Return the [x, y] coordinate for the center point of the cell that contains the specified text.  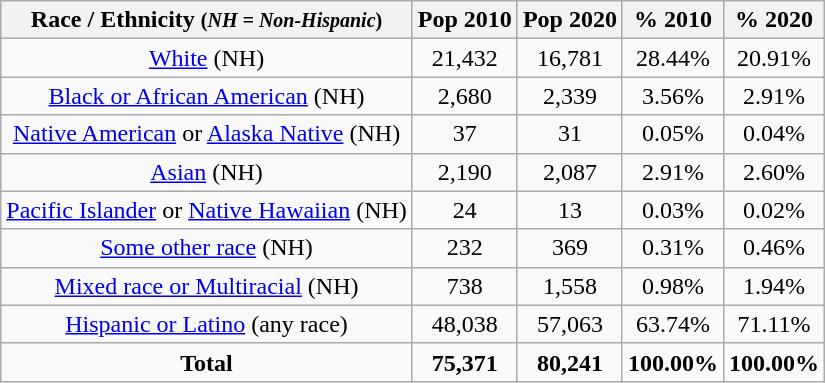
31 [570, 134]
Some other race (NH) [207, 248]
63.74% [672, 324]
37 [464, 134]
0.02% [774, 210]
0.05% [672, 134]
0.03% [672, 210]
White (NH) [207, 58]
Total [207, 362]
0.04% [774, 134]
Hispanic or Latino (any race) [207, 324]
24 [464, 210]
2,087 [570, 172]
1,558 [570, 286]
75,371 [464, 362]
57,063 [570, 324]
20.91% [774, 58]
Race / Ethnicity (NH = Non-Hispanic) [207, 20]
2,680 [464, 96]
0.98% [672, 286]
232 [464, 248]
0.31% [672, 248]
48,038 [464, 324]
% 2020 [774, 20]
Asian (NH) [207, 172]
21,432 [464, 58]
71.11% [774, 324]
% 2010 [672, 20]
13 [570, 210]
Black or African American (NH) [207, 96]
2,190 [464, 172]
28.44% [672, 58]
0.46% [774, 248]
Pop 2010 [464, 20]
2.60% [774, 172]
Native American or Alaska Native (NH) [207, 134]
738 [464, 286]
2,339 [570, 96]
Pop 2020 [570, 20]
Mixed race or Multiracial (NH) [207, 286]
Pacific Islander or Native Hawaiian (NH) [207, 210]
1.94% [774, 286]
80,241 [570, 362]
369 [570, 248]
16,781 [570, 58]
3.56% [672, 96]
